Search for the cell housing the specified text and yield its (X, Y) center coordinate. 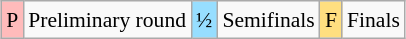
F (331, 20)
P (12, 20)
Semifinals (268, 20)
Preliminary round (107, 20)
½ (204, 20)
Finals (374, 20)
